Extract the [X, Y] coordinate from the center of the cell holding the provided text.  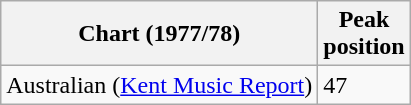
Chart (1977/78) [160, 34]
47 [364, 85]
Peakposition [364, 34]
Australian (Kent Music Report) [160, 85]
